Search for the cell housing the specified text and yield its (X, Y) center coordinate. 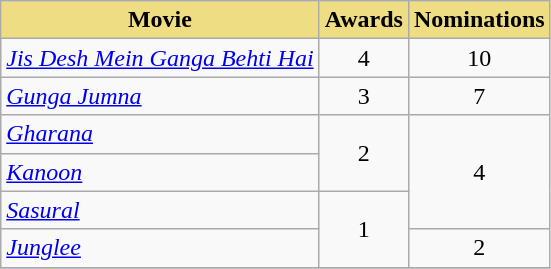
10 (479, 58)
Awards (364, 20)
3 (364, 96)
Gunga Jumna (160, 96)
Gharana (160, 134)
Sasural (160, 210)
7 (479, 96)
Junglee (160, 248)
Movie (160, 20)
Kanoon (160, 172)
1 (364, 229)
Nominations (479, 20)
Jis Desh Mein Ganga Behti Hai (160, 58)
